Locate the cell with the specified text and output its [x, y] center coordinate. 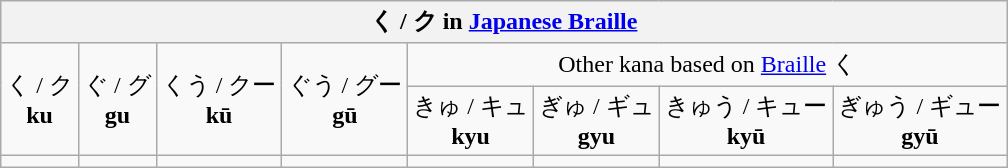
くう / クー kū [219, 99]
ぎゅう / ギュー gyū [920, 121]
きゅ / キュ kyu [471, 121]
ぐ / グ gu [117, 99]
ぎゅ / ギュ gyu [596, 121]
きゅう / キュー kyū [746, 121]
く / ク ku [40, 99]
く / ク in Japanese Braille [504, 22]
ぐう / グー gū [345, 99]
Other kana based on Braille く [708, 64]
